Identify which cell holds the provided text, then report its (X, Y) central coordinate. 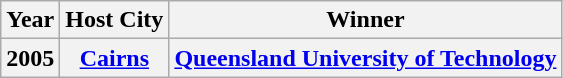
Cairns (114, 58)
Host City (114, 20)
2005 (30, 58)
Year (30, 20)
Queensland University of Technology (366, 58)
Winner (366, 20)
